Return [x, y] of the center of cell containing provided text 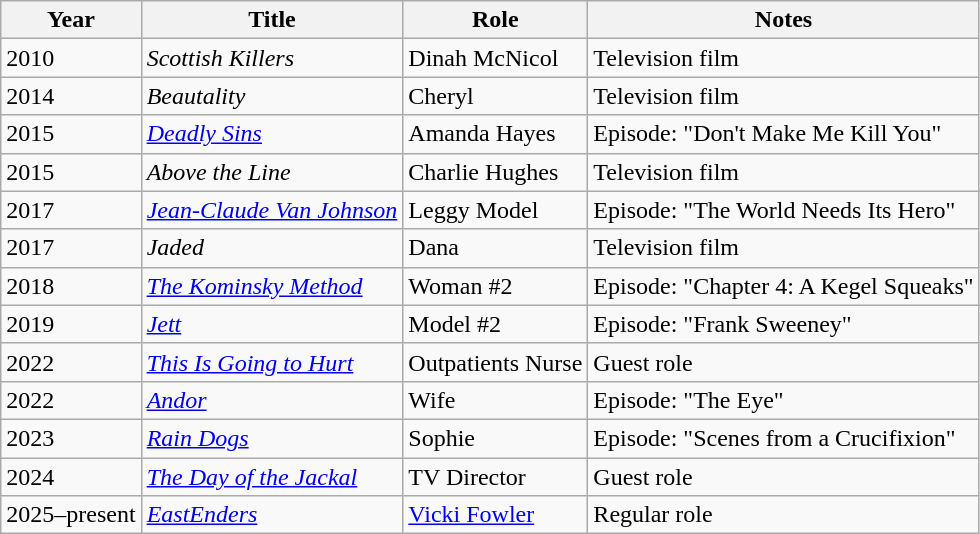
Episode: "Frank Sweeney" [784, 324]
Notes [784, 20]
Jean-Claude Van Johnson [272, 210]
Model #2 [496, 324]
EastEnders [272, 515]
The Day of the Jackal [272, 477]
Role [496, 20]
Dinah McNicol [496, 58]
Cheryl [496, 96]
Sophie [496, 438]
Year [71, 20]
Title [272, 20]
Amanda Hayes [496, 134]
Andor [272, 400]
2023 [71, 438]
Jaded [272, 248]
Regular role [784, 515]
Episode: "Chapter 4: A Kegel Squeaks" [784, 286]
Beautality [272, 96]
Charlie Hughes [496, 172]
This Is Going to Hurt [272, 362]
The Kominsky Method [272, 286]
2019 [71, 324]
Rain Dogs [272, 438]
Episode: "Don't Make Me Kill You" [784, 134]
Episode: "The Eye" [784, 400]
Above the Line [272, 172]
2024 [71, 477]
Outpatients Nurse [496, 362]
2025–present [71, 515]
Woman #2 [496, 286]
Episode: "Scenes from a Crucifixion" [784, 438]
Episode: "The World Needs Its Hero" [784, 210]
2014 [71, 96]
TV Director [496, 477]
Wife [496, 400]
2018 [71, 286]
Dana [496, 248]
Jett [272, 324]
Vicki Fowler [496, 515]
Scottish Killers [272, 58]
2010 [71, 58]
Leggy Model [496, 210]
Deadly Sins [272, 134]
